Locate the cell with the specified text and output its (x, y) center coordinate. 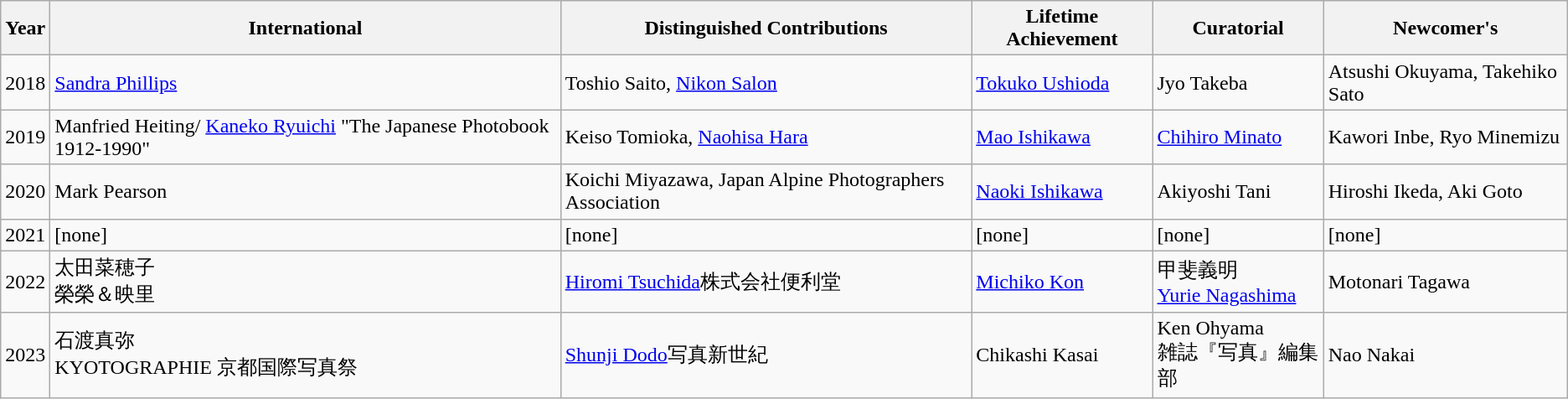
International (305, 28)
Koichi Miyazawa, Japan Alpine Photographers Association (766, 191)
Jyo Takeba (1238, 82)
2020 (25, 191)
Chihiro Minato (1238, 137)
Sandra Phillips (305, 82)
Michiko Kon (1062, 282)
2023 (25, 355)
Curatorial (1238, 28)
Shunji Dodo写真新世紀 (766, 355)
太田菜穂子榮榮＆映里 (305, 282)
2018 (25, 82)
Akiyoshi Tani (1238, 191)
Newcomer's (1446, 28)
Toshio Saito, Nikon Salon (766, 82)
Kawori Inbe, Ryo Minemizu (1446, 137)
Manfried Heiting/ Kaneko Ryuichi "The Japanese Photobook 1912-1990" (305, 137)
Mao Ishikawa (1062, 137)
Mark Pearson (305, 191)
2019 (25, 137)
Tokuko Ushioda (1062, 82)
2022 (25, 282)
Ken Ohyama雑誌『写真』編集部 (1238, 355)
甲斐義明Yurie Nagashima (1238, 282)
Chikashi Kasai (1062, 355)
Motonari Tagawa (1446, 282)
Year (25, 28)
石渡真弥KYOTOGRAPHIE 京都国際写真祭 (305, 355)
2021 (25, 235)
Distinguished Contributions (766, 28)
Hiromi Tsuchida株式会社便利堂 (766, 282)
Atsushi Okuyama, Takehiko Sato (1446, 82)
Nao Nakai (1446, 355)
Naoki Ishikawa (1062, 191)
Lifetime Achievement (1062, 28)
Keiso Tomioka, Naohisa Hara (766, 137)
Hiroshi Ikeda, Aki Goto (1446, 191)
